Provide the (X, Y) coordinate of the cell's center where the given text is located.  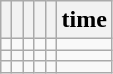
time (84, 20)
